Determine the (x, y) coordinate at the center of the cell enclosing the given text.  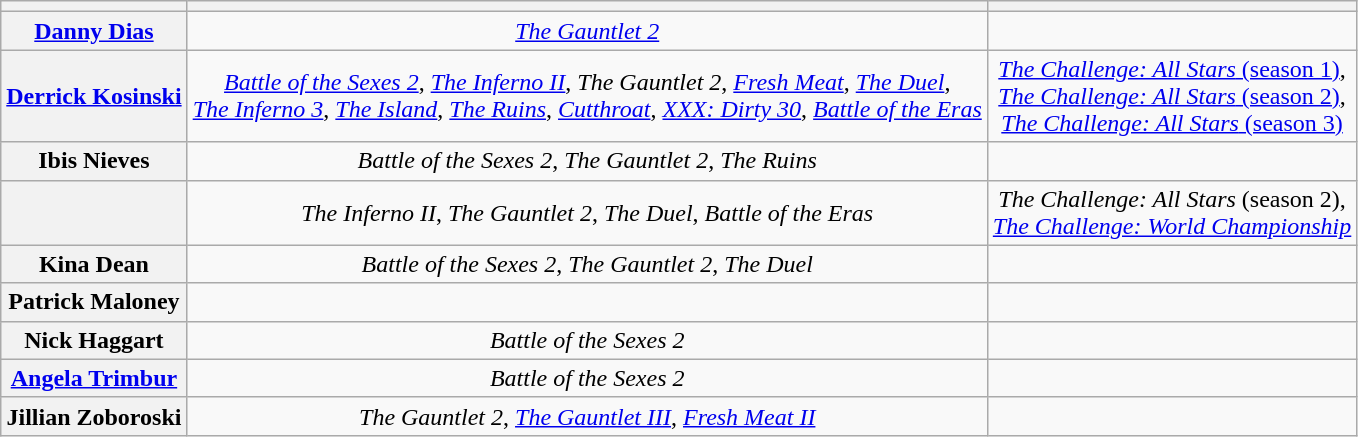
The Challenge: All Stars (season 1),The Challenge: All Stars (season 2),The Challenge: All Stars (season 3) (1172, 96)
Ibis Nieves (94, 161)
The Gauntlet 2, The Gauntlet III, Fresh Meat II (587, 416)
Nick Haggart (94, 340)
The Challenge: All Stars (season 2),The Challenge: World Championship (1172, 212)
Angela Trimbur (94, 378)
Kina Dean (94, 264)
Jillian Zoboroski (94, 416)
The Inferno II, The Gauntlet 2, The Duel, Battle of the Eras (587, 212)
Derrick Kosinski (94, 96)
Battle of the Sexes 2, The Gauntlet 2, The Duel (587, 264)
The Gauntlet 2 (587, 31)
Patrick Maloney (94, 302)
Danny Dias (94, 31)
Battle of the Sexes 2, The Gauntlet 2, The Ruins (587, 161)
